Return (x, y) of the center of cell containing provided text 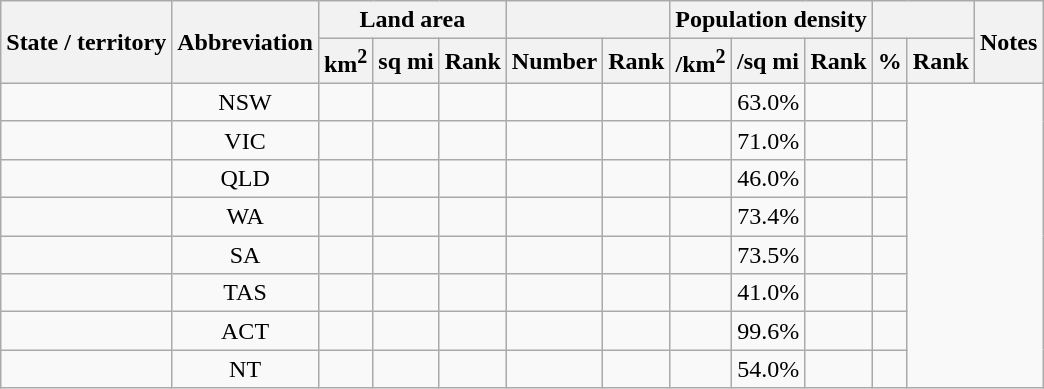
QLD (246, 178)
WA (246, 217)
ACT (246, 331)
SA (246, 255)
Notes (1008, 42)
/km2 (700, 62)
sq mi (406, 62)
73.5% (768, 255)
% (890, 62)
Abbreviation (246, 42)
TAS (246, 293)
41.0% (768, 293)
/sq mi (768, 62)
46.0% (768, 178)
State / territory (86, 42)
54.0% (768, 369)
Land area (412, 20)
VIC (246, 140)
63.0% (768, 102)
99.6% (768, 331)
Number (554, 62)
NSW (246, 102)
71.0% (768, 140)
NT (246, 369)
Population density (771, 20)
km2 (345, 62)
73.4% (768, 217)
